Detect which cell encompasses the target text, then output its [x, y] center coordinate. 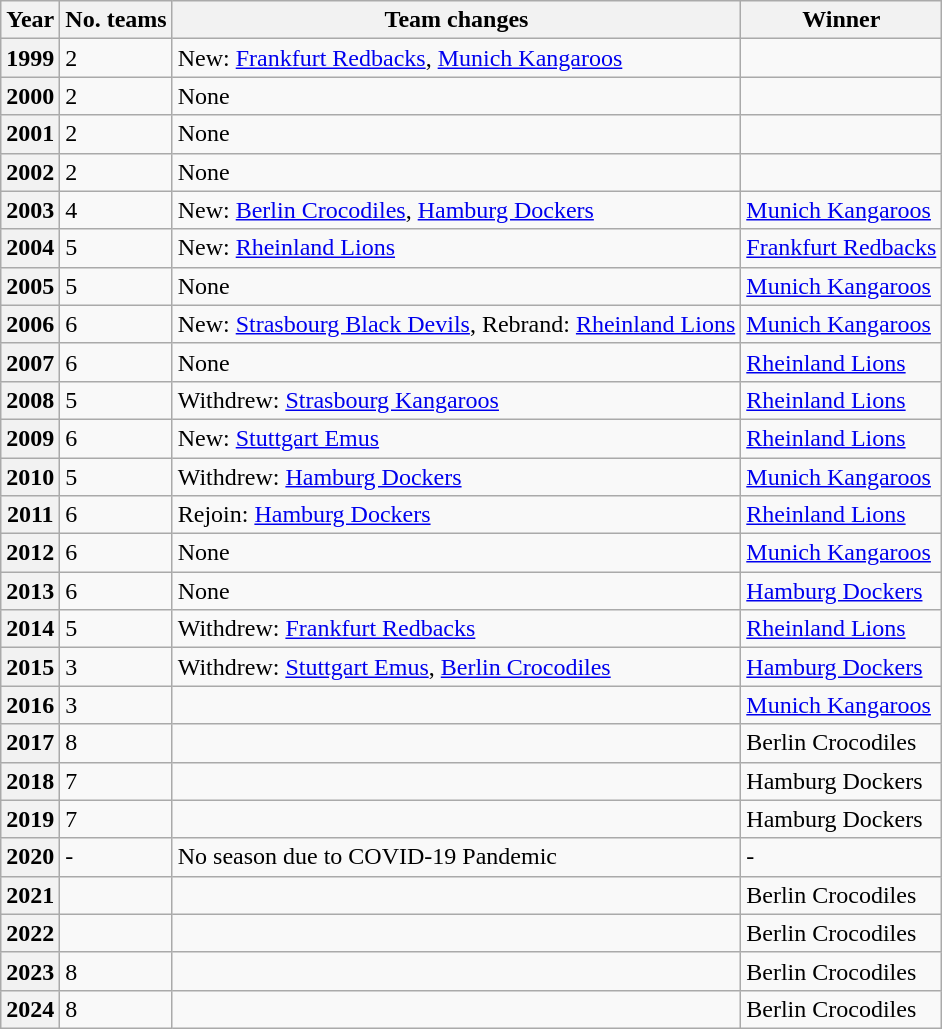
New: Rheinland Lions [456, 248]
2006 [30, 324]
2021 [30, 895]
Winner [842, 20]
2019 [30, 819]
Withdrew: Frankfurt Redbacks [456, 629]
2017 [30, 743]
2011 [30, 515]
2013 [30, 591]
2001 [30, 134]
Withdrew: Stuttgart Emus, Berlin Crocodiles [456, 667]
2022 [30, 933]
2016 [30, 705]
4 [116, 210]
2007 [30, 362]
No. teams [116, 20]
New: Strasbourg Black Devils, Rebrand: Rheinland Lions [456, 324]
New: Frankfurt Redbacks, Munich Kangaroos [456, 58]
2012 [30, 553]
Withdrew: Hamburg Dockers [456, 477]
Team changes [456, 20]
2014 [30, 629]
2020 [30, 857]
Frankfurt Redbacks [842, 248]
2018 [30, 781]
1999 [30, 58]
No season due to COVID-19 Pandemic [456, 857]
2023 [30, 971]
2005 [30, 286]
Year [30, 20]
2009 [30, 438]
2010 [30, 477]
New: Berlin Crocodiles, Hamburg Dockers [456, 210]
Withdrew: Strasbourg Kangaroos [456, 400]
Rejoin: Hamburg Dockers [456, 515]
New: Stuttgart Emus [456, 438]
2002 [30, 172]
2004 [30, 248]
2000 [30, 96]
2015 [30, 667]
2008 [30, 400]
2024 [30, 1009]
2003 [30, 210]
